Provide the [X, Y] coordinate of the cell's center where the given text is located.  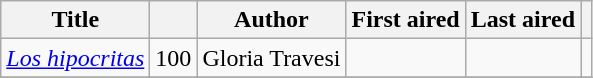
Gloria Travesi [272, 58]
Author [272, 20]
Title [76, 20]
Last aired [522, 20]
First aired [406, 20]
Los hipocritas [76, 58]
100 [174, 58]
